Identify which cell holds the provided text, then report its (x, y) central coordinate. 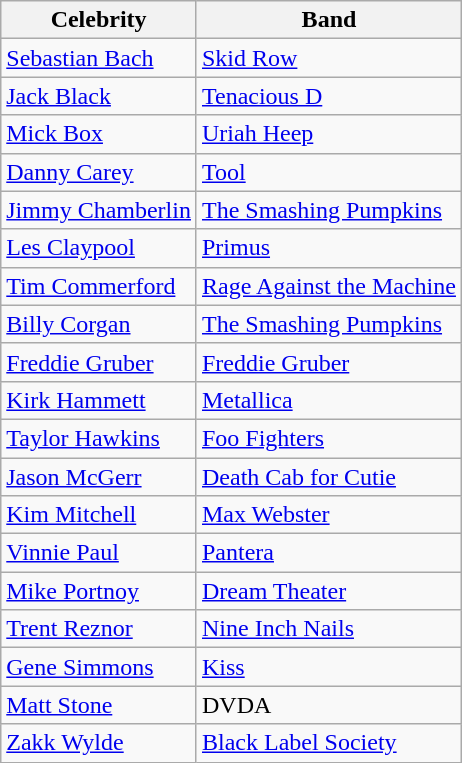
Sebastian Bach (99, 58)
Jack Black (99, 96)
Kim Mitchell (99, 515)
Death Cab for Cutie (328, 477)
Tim Commerford (99, 286)
Nine Inch Nails (328, 629)
Max Webster (328, 515)
Jason McGerr (99, 477)
Trent Reznor (99, 629)
Vinnie Paul (99, 553)
Kiss (328, 667)
Skid Row (328, 58)
Uriah Heep (328, 134)
Zakk Wylde (99, 743)
Tool (328, 172)
Taylor Hawkins (99, 438)
Danny Carey (99, 172)
Primus (328, 248)
Celebrity (99, 20)
Mike Portnoy (99, 591)
Rage Against the Machine (328, 286)
Mick Box (99, 134)
Tenacious D (328, 96)
Dream Theater (328, 591)
Matt Stone (99, 705)
Billy Corgan (99, 324)
DVDA (328, 705)
Metallica (328, 400)
Pantera (328, 553)
Gene Simmons (99, 667)
Foo Fighters (328, 438)
Black Label Society (328, 743)
Band (328, 20)
Les Claypool (99, 248)
Kirk Hammett (99, 400)
Jimmy Chamberlin (99, 210)
